Return (x, y) of the center of cell containing provided text 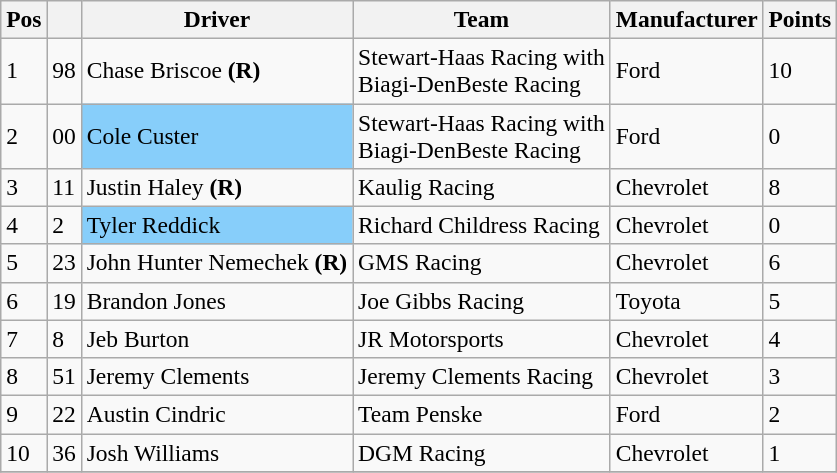
19 (64, 301)
Jeremy Clements (216, 376)
Manufacturer (686, 19)
9 (24, 414)
Brandon Jones (216, 301)
JR Motorsports (482, 339)
Kaulig Racing (482, 187)
Driver (216, 19)
Toyota (686, 301)
Points (800, 19)
Jeremy Clements Racing (482, 376)
36 (64, 452)
Austin Cindric (216, 414)
GMS Racing (482, 263)
Chase Briscoe (R) (216, 70)
Tyler Reddick (216, 225)
98 (64, 70)
Pos (24, 19)
11 (64, 187)
22 (64, 414)
Josh Williams (216, 452)
Richard Childress Racing (482, 225)
Cole Custer (216, 136)
51 (64, 376)
23 (64, 263)
Jeb Burton (216, 339)
DGM Racing (482, 452)
00 (64, 136)
Team (482, 19)
Justin Haley (R) (216, 187)
John Hunter Nemechek (R) (216, 263)
7 (24, 339)
Joe Gibbs Racing (482, 301)
Team Penske (482, 414)
